For the text-containing cell, return its midpoint in (X, Y) coordinate format. 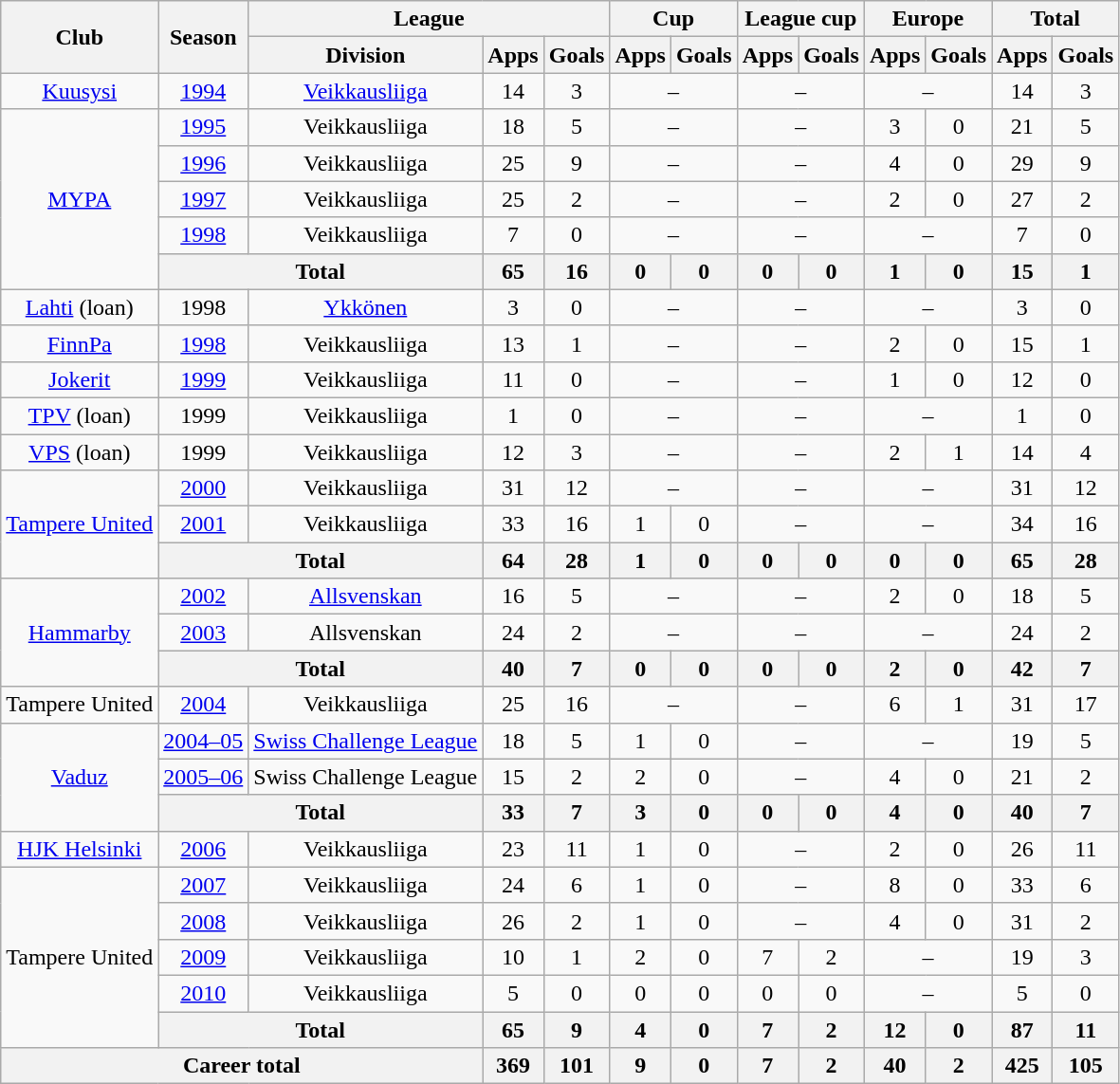
2004–05 (203, 741)
HJK Helsinki (80, 849)
10 (513, 957)
8 (894, 885)
34 (1022, 524)
105 (1086, 1066)
Jokerit (80, 379)
369 (513, 1066)
101 (577, 1066)
1997 (203, 199)
Season (203, 37)
1995 (203, 127)
Cup (673, 19)
VPS (loan) (80, 452)
Division (366, 55)
Ykkönen (366, 307)
23 (513, 849)
2004 (203, 705)
Career total (242, 1066)
TPV (loan) (80, 415)
Kuusysi (80, 91)
64 (513, 560)
Hammarby (80, 633)
Club (80, 37)
27 (1022, 199)
2006 (203, 849)
Vaduz (80, 777)
87 (1022, 1029)
13 (513, 343)
17 (1086, 705)
2001 (203, 524)
FinnPa (80, 343)
2010 (203, 993)
1996 (203, 163)
Lahti (loan) (80, 307)
League cup (800, 19)
2005–06 (203, 777)
Europe (927, 19)
2008 (203, 921)
2000 (203, 488)
1994 (203, 91)
2003 (203, 633)
425 (1022, 1066)
29 (1022, 163)
2009 (203, 957)
2002 (203, 597)
League (429, 19)
MYPA (80, 199)
42 (1022, 669)
2007 (203, 885)
